Output the [X, Y] coordinate of the center of the cell containing the given text.  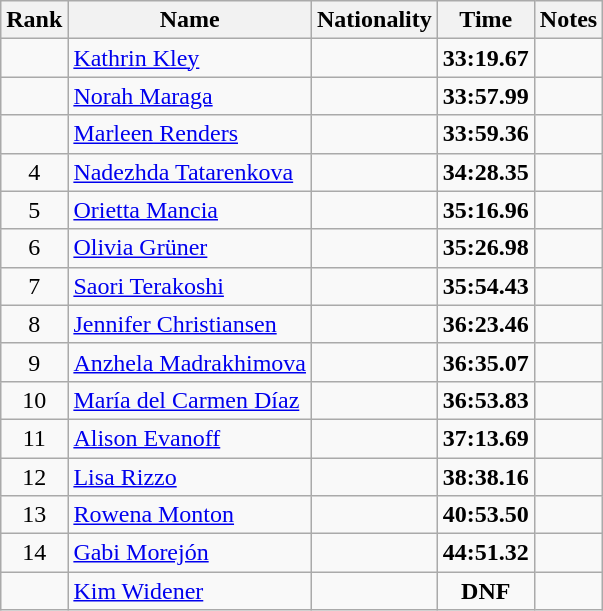
Kim Widener [190, 591]
6 [34, 248]
33:57.99 [486, 96]
4 [34, 172]
Kathrin Kley [190, 58]
Alison Evanoff [190, 438]
Notes [568, 20]
35:26.98 [486, 248]
Norah Maraga [190, 96]
Rank [34, 20]
María del Carmen Díaz [190, 400]
36:35.07 [486, 362]
Saori Terakoshi [190, 286]
13 [34, 515]
Name [190, 20]
Anzhela Madrakhimova [190, 362]
10 [34, 400]
Nationality [375, 20]
14 [34, 553]
Rowena Monton [190, 515]
8 [34, 324]
Lisa Rizzo [190, 477]
35:54.43 [486, 286]
34:28.35 [486, 172]
33:19.67 [486, 58]
Orietta Mancia [190, 210]
33:59.36 [486, 134]
5 [34, 210]
DNF [486, 591]
Time [486, 20]
Olivia Grüner [190, 248]
Nadezhda Tatarenkova [190, 172]
11 [34, 438]
37:13.69 [486, 438]
9 [34, 362]
36:53.83 [486, 400]
7 [34, 286]
40:53.50 [486, 515]
35:16.96 [486, 210]
Jennifer Christiansen [190, 324]
Gabi Morejón [190, 553]
Marleen Renders [190, 134]
12 [34, 477]
38:38.16 [486, 477]
36:23.46 [486, 324]
44:51.32 [486, 553]
